Find where the given text appears and provide that cell's center as (X, Y) coordinate. 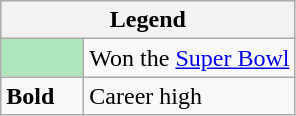
Won the Super Bowl (190, 58)
Legend (148, 20)
Career high (190, 96)
Bold (42, 96)
